Find where the given text appears and provide that cell's center as (x, y) coordinate. 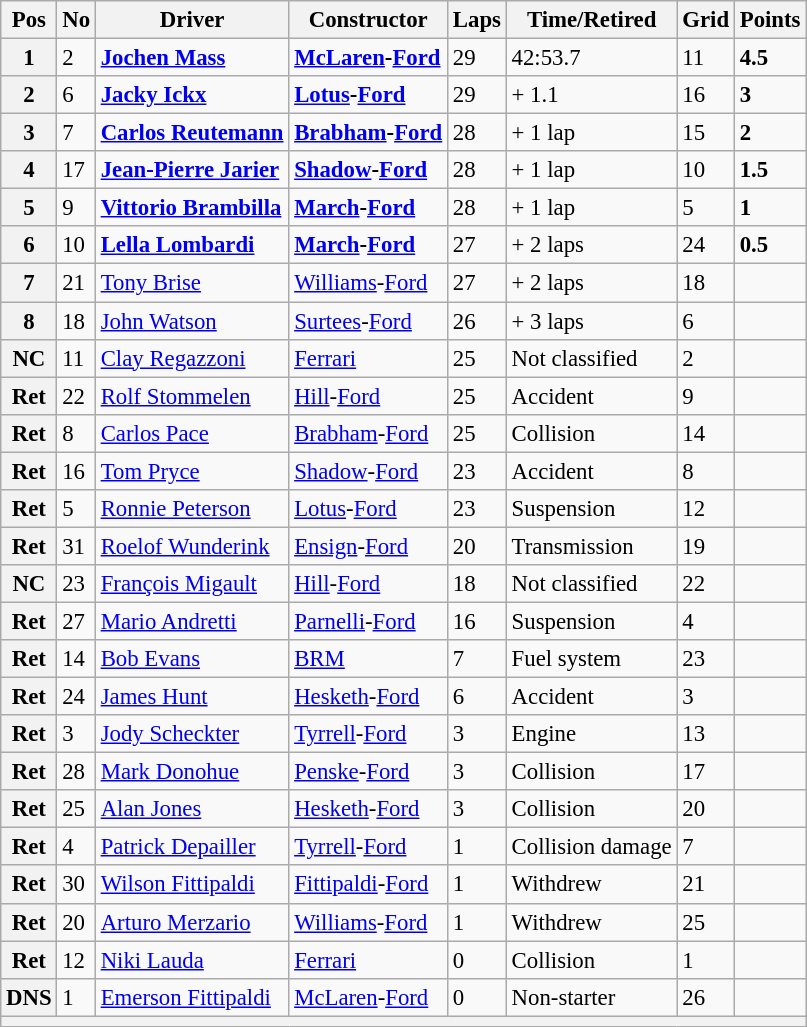
François Migault (192, 584)
4.5 (770, 58)
Wilson Fittipaldi (192, 885)
DNS (29, 997)
Laps (478, 20)
Vittorio Brambilla (192, 208)
Patrick Depailler (192, 847)
+ 1.1 (592, 95)
15 (706, 133)
James Hunt (192, 697)
Jacky Ickx (192, 95)
1.5 (770, 170)
+ 3 laps (592, 321)
Jochen Mass (192, 58)
30 (76, 885)
13 (706, 734)
Ronnie Peterson (192, 509)
Alan Jones (192, 809)
Fuel system (592, 659)
Constructor (368, 20)
Arturo Merzario (192, 922)
Mark Donohue (192, 772)
No (76, 20)
Jody Scheckter (192, 734)
John Watson (192, 321)
Clay Regazzoni (192, 358)
Engine (592, 734)
Carlos Reutemann (192, 133)
Grid (706, 20)
Tony Brise (192, 283)
42:53.7 (592, 58)
19 (706, 546)
Niki Lauda (192, 960)
Collision damage (592, 847)
Jean-Pierre Jarier (192, 170)
Carlos Pace (192, 433)
Fittipaldi-Ford (368, 885)
Parnelli-Ford (368, 621)
Time/Retired (592, 20)
BRM (368, 659)
Penske-Ford (368, 772)
Emerson Fittipaldi (192, 997)
Lella Lombardi (192, 245)
Mario Andretti (192, 621)
31 (76, 546)
0.5 (770, 245)
Surtees-Ford (368, 321)
Tom Pryce (192, 471)
Rolf Stommelen (192, 396)
Ensign-Ford (368, 546)
Pos (29, 20)
Points (770, 20)
Driver (192, 20)
Non-starter (592, 997)
Roelof Wunderink (192, 546)
Transmission (592, 546)
Bob Evans (192, 659)
